Identify which cell holds the provided text, then report its (x, y) central coordinate. 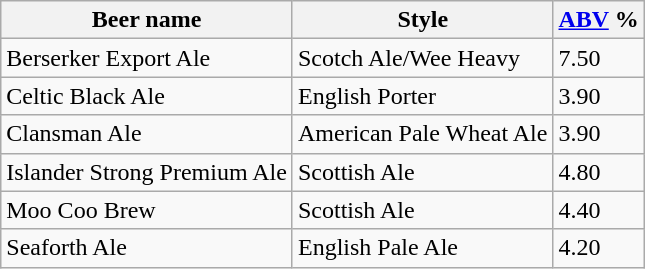
Seaforth Ale (147, 248)
Beer name (147, 20)
4.40 (598, 210)
Clansman Ale (147, 134)
Berserker Export Ale (147, 58)
4.20 (598, 248)
Islander Strong Premium Ale (147, 172)
7.50 (598, 58)
Scotch Ale/Wee Heavy (422, 58)
Celtic Black Ale (147, 96)
ABV % (598, 20)
English Pale Ale (422, 248)
Style (422, 20)
4.80 (598, 172)
Moo Coo Brew (147, 210)
English Porter (422, 96)
American Pale Wheat Ale (422, 134)
